Identify which cell holds the provided text, then report its [X, Y] central coordinate. 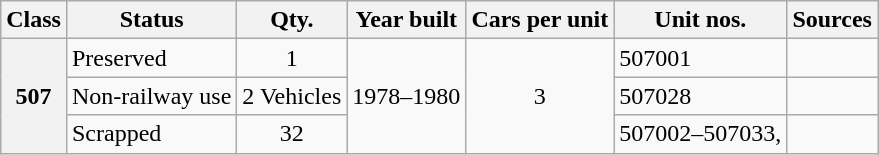
32 [292, 134]
Unit nos. [700, 20]
Sources [832, 20]
507002–507033, [700, 134]
Qty. [292, 20]
2 Vehicles [292, 96]
Class [34, 20]
Non-railway use [151, 96]
1978–1980 [406, 96]
507028 [700, 96]
Year built [406, 20]
3 [540, 96]
Scrapped [151, 134]
507 [34, 96]
1 [292, 58]
Preserved [151, 58]
Status [151, 20]
507001 [700, 58]
Cars per unit [540, 20]
